Extract the (X, Y) coordinate from the center of the cell holding the provided text.  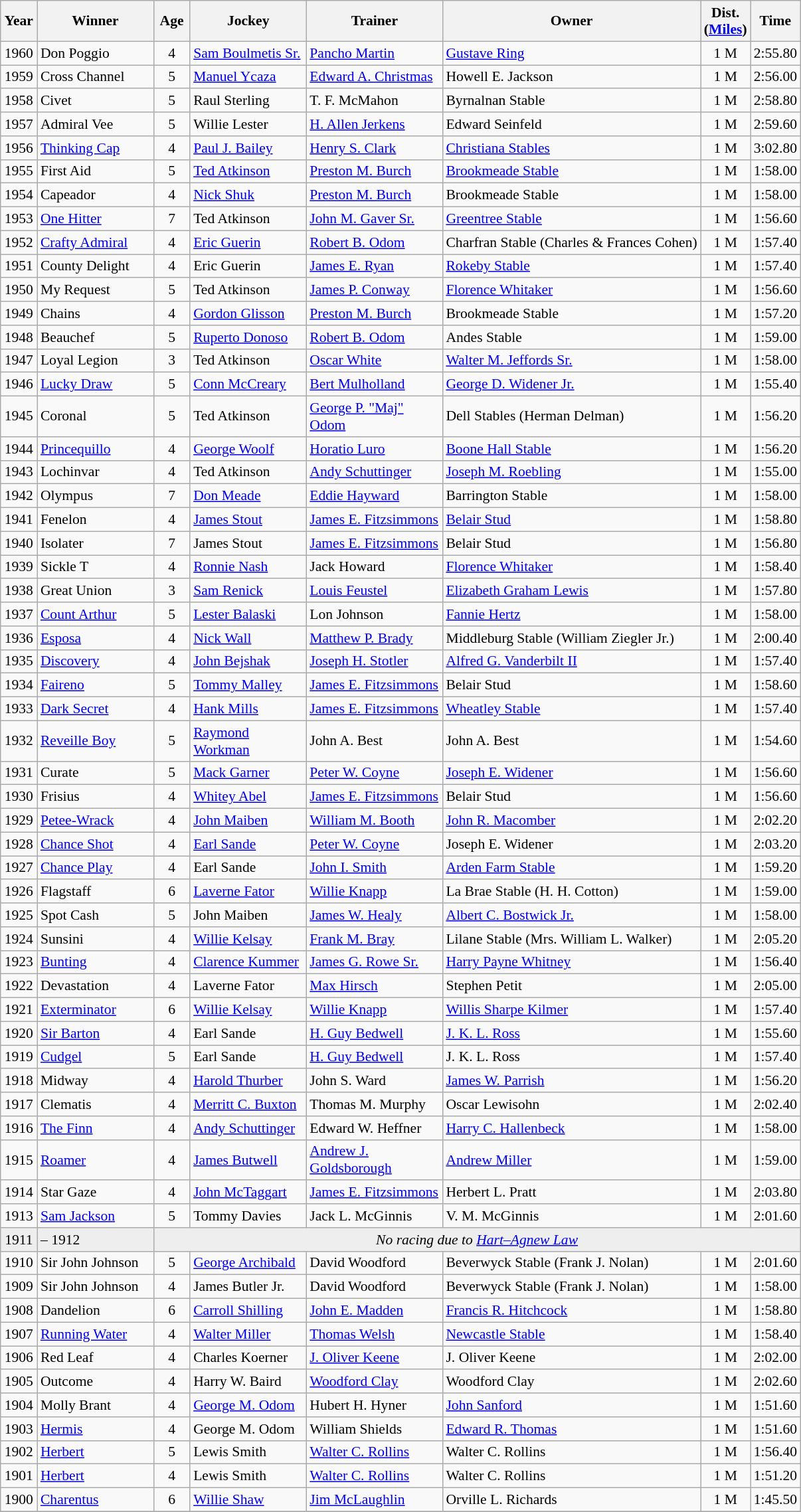
Orville L. Richards (571, 1500)
Nick Shuk (248, 195)
Willie Shaw (248, 1500)
Sam Renick (248, 591)
Ronnie Nash (248, 567)
First Aid (96, 171)
Max Hirsch (375, 986)
1934 (19, 685)
Crafty Admiral (96, 242)
1:56.80 (776, 543)
Great Union (96, 591)
Barrington Stable (571, 496)
Chance Shot (96, 844)
1904 (19, 1405)
Gustave Ring (571, 53)
Conn McCreary (248, 384)
One Hitter (96, 219)
1955 (19, 171)
1954 (19, 195)
Mack Garner (248, 773)
1917 (19, 1104)
1:55.40 (776, 384)
1907 (19, 1334)
Molly Brant (96, 1405)
1933 (19, 709)
1958 (19, 101)
Matthew P. Brady (375, 638)
Merritt C. Buxton (248, 1104)
1:55.60 (776, 1033)
Frank M. Bray (375, 939)
Jim McLaughlin (375, 1500)
Tommy Malley (248, 685)
Henry S. Clark (375, 148)
Spot Cash (96, 915)
Loyal Legion (96, 361)
Oscar Lewisohn (571, 1104)
1903 (19, 1429)
1948 (19, 337)
Sam Boulmetis Sr. (248, 53)
Raymond Workman (248, 741)
Beauchef (96, 337)
1:57.80 (776, 591)
Christiana Stables (571, 148)
Don Meade (248, 496)
1935 (19, 661)
Devastation (96, 986)
Harry Payne Whitney (571, 962)
1921 (19, 1010)
Chains (96, 313)
Harry C. Hallenbeck (571, 1128)
1908 (19, 1311)
Age (171, 21)
1956 (19, 148)
1944 (19, 449)
1927 (19, 868)
Thinking Cap (96, 148)
Edward A. Christmas (375, 77)
Don Poggio (96, 53)
2:02.60 (776, 1382)
2:02.00 (776, 1358)
Sickle T (96, 567)
Dell Stables (Herman Delman) (571, 417)
William M. Booth (375, 821)
Midway (96, 1081)
Running Water (96, 1334)
1909 (19, 1287)
1916 (19, 1128)
1930 (19, 797)
2:02.20 (776, 821)
1913 (19, 1216)
1941 (19, 520)
Jockey (248, 21)
James G. Rowe Sr. (375, 962)
1922 (19, 986)
Charles Koerner (248, 1358)
V. M. McGinnis (571, 1216)
2:03.80 (776, 1193)
County Delight (96, 266)
Andrew J. Goldsborough (375, 1159)
Edward W. Heffner (375, 1128)
Paul J. Bailey (248, 148)
1919 (19, 1057)
Trainer (375, 21)
1926 (19, 892)
1920 (19, 1033)
Harold Thurber (248, 1081)
Exterminator (96, 1010)
1911 (19, 1240)
Tommy Davies (248, 1216)
Red Leaf (96, 1358)
Ruperto Donoso (248, 337)
1959 (19, 77)
Byrnalnan Stable (571, 101)
1905 (19, 1382)
Thomas M. Murphy (375, 1104)
1915 (19, 1159)
1900 (19, 1500)
Stephen Petit (571, 986)
Discovery (96, 661)
Francis R. Hitchcock (571, 1311)
1925 (19, 915)
Lon Johnson (375, 614)
1:58.60 (776, 685)
1906 (19, 1358)
Boone Hall Stable (571, 449)
Carroll Shilling (248, 1311)
1937 (19, 614)
Pancho Martin (375, 53)
Dist. (Miles) (725, 21)
Nick Wall (248, 638)
Fenelon (96, 520)
George P. "Maj" Odom (375, 417)
1910 (19, 1263)
Star Gaze (96, 1193)
Admiral Vee (96, 124)
Sunsini (96, 939)
1:55.00 (776, 472)
John E. Madden (375, 1311)
Alfred G. Vanderbilt II (571, 661)
2:59.60 (776, 124)
Lester Balaski (248, 614)
Walter M. Jeffords Sr. (571, 361)
1901 (19, 1476)
Harry W. Baird (248, 1382)
Frisius (96, 797)
John McTaggart (248, 1193)
Andes Stable (571, 337)
1:45.50 (776, 1500)
Albert C. Bostwick Jr. (571, 915)
1950 (19, 290)
1939 (19, 567)
James W. Parrish (571, 1081)
George Archibald (248, 1263)
Reveille Boy (96, 741)
John Sanford (571, 1405)
2:02.40 (776, 1104)
Sir Barton (96, 1033)
Willis Sharpe Kilmer (571, 1010)
1902 (19, 1452)
1947 (19, 361)
1932 (19, 741)
1931 (19, 773)
Elizabeth Graham Lewis (571, 591)
2:58.80 (776, 101)
George Woolf (248, 449)
Hank Mills (248, 709)
1945 (19, 417)
Curate (96, 773)
Outcome (96, 1382)
Dark Secret (96, 709)
2:55.80 (776, 53)
Faireno (96, 685)
1914 (19, 1193)
Andrew Miller (571, 1159)
Herbert L. Pratt (571, 1193)
Wheatley Stable (571, 709)
Bert Mulholland (375, 384)
Charfran Stable (Charles & Frances Cohen) (571, 242)
James Butwell (248, 1159)
2:03.20 (776, 844)
Greentree Stable (571, 219)
Manuel Ycaza (248, 77)
T. F. McMahon (375, 101)
Charentus (96, 1500)
Lilane Stable (Mrs. William L. Walker) (571, 939)
Jack Howard (375, 567)
John I. Smith (375, 868)
Bunting (96, 962)
Year (19, 21)
Walter Miller (248, 1334)
3:02.80 (776, 148)
1943 (19, 472)
1957 (19, 124)
Cudgel (96, 1057)
1951 (19, 266)
1940 (19, 543)
Chance Play (96, 868)
Joseph H. Stotler (375, 661)
Oscar White (375, 361)
1938 (19, 591)
1952 (19, 242)
1924 (19, 939)
Sam Jackson (96, 1216)
1918 (19, 1081)
James Butler Jr. (248, 1287)
Count Arthur (96, 614)
Edward R. Thomas (571, 1429)
Hermis (96, 1429)
1949 (19, 313)
2:00.40 (776, 638)
Winner (96, 21)
Isolater (96, 543)
Roamer (96, 1159)
1942 (19, 496)
The Finn (96, 1128)
Esposa (96, 638)
Horatio Luro (375, 449)
1:51.20 (776, 1476)
Howell E. Jackson (571, 77)
Joseph M. Roebling (571, 472)
Clarence Kummer (248, 962)
H. Allen Jerkens (375, 124)
Gordon Glisson (248, 313)
Fannie Hertz (571, 614)
Petee-Wrack (96, 821)
– 1912 (96, 1240)
Lochinvar (96, 472)
Arden Farm Stable (571, 868)
Time (776, 21)
John Bejshak (248, 661)
1929 (19, 821)
1960 (19, 53)
1:59.20 (776, 868)
1946 (19, 384)
Middleburg Stable (William Ziegler Jr.) (571, 638)
2:56.00 (776, 77)
My Request (96, 290)
Louis Feustel (375, 591)
John M. Gaver Sr. (375, 219)
Eddie Hayward (375, 496)
Jack L. McGinnis (375, 1216)
Owner (571, 21)
James P. Conway (375, 290)
2:05.20 (776, 939)
La Brae Stable (H. H. Cotton) (571, 892)
Capeador (96, 195)
Rokeby Stable (571, 266)
Newcastle Stable (571, 1334)
Raul Sterling (248, 101)
Flagstaff (96, 892)
Cross Channel (96, 77)
Whitey Abel (248, 797)
George D. Widener Jr. (571, 384)
1936 (19, 638)
Willie Lester (248, 124)
2:05.00 (776, 986)
Civet (96, 101)
Dandelion (96, 1311)
Lucky Draw (96, 384)
1:57.20 (776, 313)
1953 (19, 219)
William Shields (375, 1429)
Clematis (96, 1104)
John R. Macomber (571, 821)
1928 (19, 844)
John S. Ward (375, 1081)
James W. Healy (375, 915)
Princequillo (96, 449)
Coronal (96, 417)
1923 (19, 962)
Hubert H. Hyner (375, 1405)
1:54.60 (776, 741)
James E. Ryan (375, 266)
Olympus (96, 496)
Edward Seinfeld (571, 124)
No racing due to Hart–Agnew Law (477, 1240)
Thomas Welsh (375, 1334)
